Output the [x, y] coordinate of the center of the cell containing the given text.  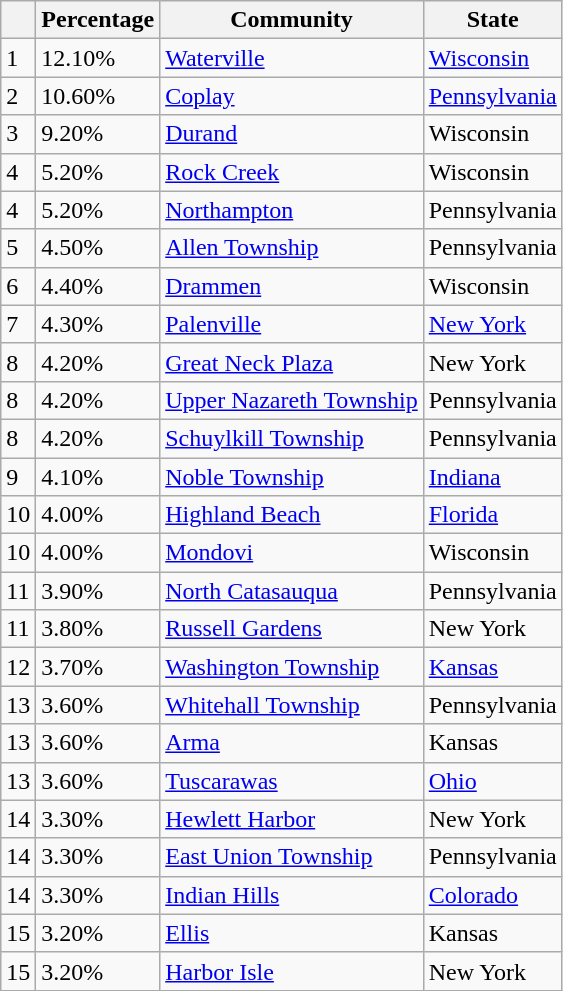
12 [18, 667]
Ohio [492, 781]
12.10% [98, 58]
3 [18, 134]
East Union Township [292, 857]
Florida [492, 515]
Harbor Isle [292, 971]
Community [292, 20]
Hewlett Harbor [292, 819]
3.80% [98, 629]
3.90% [98, 591]
Percentage [98, 20]
Allen Township [292, 248]
North Catasauqua [292, 591]
Colorado [492, 895]
Durand [292, 134]
Highland Beach [292, 515]
Indiana [492, 477]
Tuscarawas [292, 781]
Northampton [292, 210]
Great Neck Plaza [292, 362]
2 [18, 96]
Ellis [292, 933]
7 [18, 324]
3.70% [98, 667]
4.10% [98, 477]
Russell Gardens [292, 629]
Mondovi [292, 553]
10.60% [98, 96]
Upper Nazareth Township [292, 400]
Whitehall Township [292, 705]
5 [18, 248]
State [492, 20]
4.50% [98, 248]
Rock Creek [292, 172]
Arma [292, 743]
Indian Hills [292, 895]
9.20% [98, 134]
Washington Township [292, 667]
Coplay [292, 96]
9 [18, 477]
Palenville [292, 324]
4.40% [98, 286]
Schuylkill Township [292, 438]
6 [18, 286]
Noble Township [292, 477]
Waterville [292, 58]
1 [18, 58]
4.30% [98, 324]
Drammen [292, 286]
